Extract the (x, y) coordinate from the center of the cell holding the provided text.  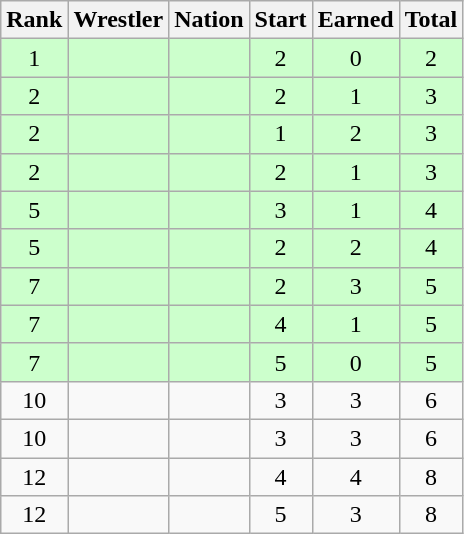
Earned (356, 20)
Total (431, 20)
Wrestler (118, 20)
Nation (209, 20)
Start (280, 20)
Rank (34, 20)
